Extract the [x, y] coordinate from the center of the cell holding the provided text.  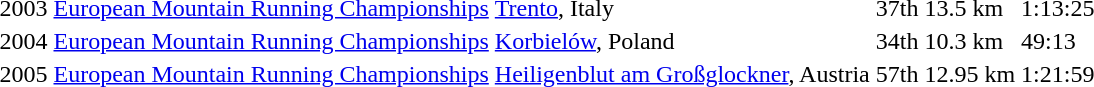
10.3 km [970, 41]
Korbielów, Poland [682, 41]
34th [897, 41]
European Mountain Running Championships [271, 41]
